Search for the cell housing the specified text and yield its [x, y] center coordinate. 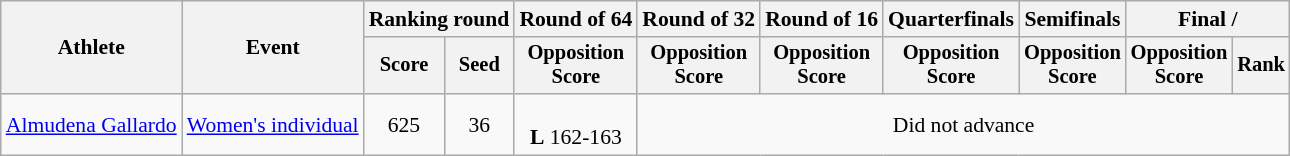
Event [273, 48]
Score [404, 66]
Athlete [92, 48]
Final / [1208, 19]
Round of 64 [576, 19]
Round of 32 [698, 19]
Almudena Gallardo [92, 124]
625 [404, 124]
Ranking round [440, 19]
Seed [479, 66]
Rank [1261, 66]
Did not advance [964, 124]
Quarterfinals [951, 19]
Semifinals [1072, 19]
L 162-163 [576, 124]
Women's individual [273, 124]
36 [479, 124]
Round of 16 [822, 19]
